Return the [X, Y] coordinate for the center point of the cell that contains the specified text.  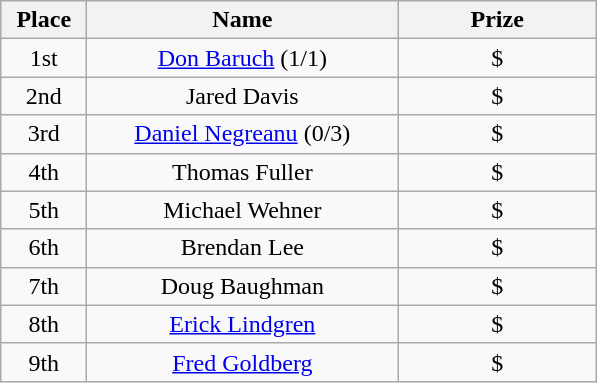
Daniel Negreanu (0/3) [242, 134]
Prize [498, 20]
Don Baruch (1/1) [242, 58]
9th [44, 362]
7th [44, 286]
Doug Baughman [242, 286]
Fred Goldberg [242, 362]
Michael Wehner [242, 210]
5th [44, 210]
Place [44, 20]
2nd [44, 96]
1st [44, 58]
Thomas Fuller [242, 172]
3rd [44, 134]
6th [44, 248]
Brendan Lee [242, 248]
Jared Davis [242, 96]
4th [44, 172]
Erick Lindgren [242, 324]
Name [242, 20]
8th [44, 324]
